Locate the cell with the specified text and output its (x, y) center coordinate. 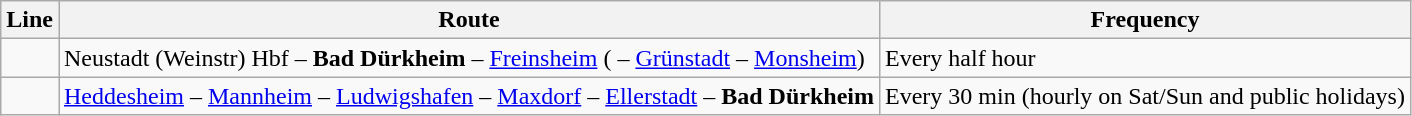
Line (30, 20)
Route (468, 20)
Every half hour (1144, 58)
Frequency (1144, 20)
Heddesheim – Mannheim – Ludwigshafen – Maxdorf – Ellerstadt – Bad Dürkheim (468, 96)
Neustadt (Weinstr) Hbf – Bad Dürkheim – Freinsheim ( – Grünstadt – Monsheim) (468, 58)
Every 30 min (hourly on Sat/Sun and public holidays) (1144, 96)
